Scan for the cell matching the given text and deliver its [x, y] coordinate at center. 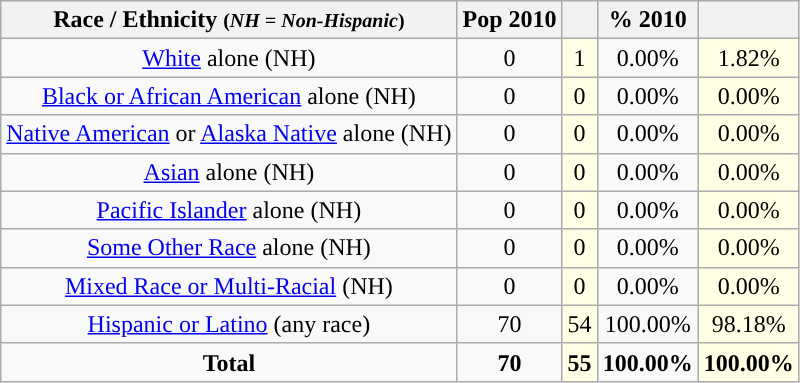
Asian alone (NH) [229, 172]
Race / Ethnicity (NH = Non-Hispanic) [229, 20]
98.18% [748, 324]
White alone (NH) [229, 58]
55 [580, 362]
Native American or Alaska Native alone (NH) [229, 134]
Black or African American alone (NH) [229, 96]
Pacific Islander alone (NH) [229, 210]
Hispanic or Latino (any race) [229, 324]
Total [229, 362]
1.82% [748, 58]
54 [580, 324]
1 [580, 58]
Mixed Race or Multi-Racial (NH) [229, 286]
Some Other Race alone (NH) [229, 248]
% 2010 [648, 20]
Pop 2010 [510, 20]
